Capture the cell that displays the provided text and extract its (x, y) central coordinate. 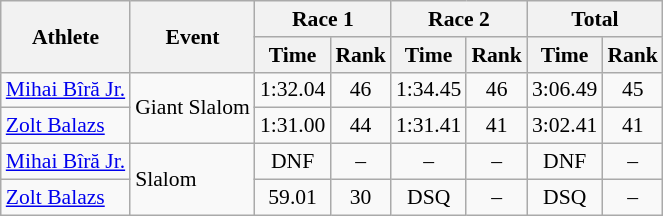
59.01 (292, 197)
Event (192, 36)
Race 2 (459, 19)
30 (360, 197)
3:02.41 (564, 126)
Giant Slalom (192, 108)
Slalom (192, 180)
45 (632, 90)
3:06.49 (564, 90)
44 (360, 126)
1:31.41 (428, 126)
1:34.45 (428, 90)
Race 1 (323, 19)
Total (595, 19)
Athlete (66, 36)
1:31.00 (292, 126)
1:32.04 (292, 90)
